For the text-containing cell, return its midpoint in [x, y] coordinate format. 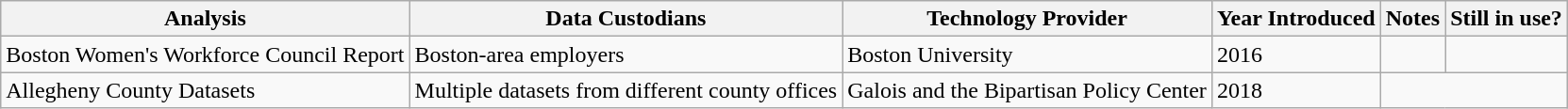
Allegheny County Datasets [206, 90]
Analysis [206, 19]
Boston Women's Workforce Council Report [206, 54]
Year Introduced [1296, 19]
Boston-area employers [626, 54]
Still in use? [1507, 19]
Technology Provider [1027, 19]
Boston University [1027, 54]
Galois and the Bipartisan Policy Center [1027, 90]
Multiple datasets from different county offices [626, 90]
2018 [1296, 90]
Data Custodians [626, 19]
Notes [1412, 19]
2016 [1296, 54]
